Return the (X, Y) coordinate for the center point of the cell that contains the specified text.  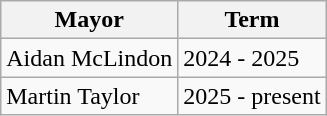
Term (252, 20)
Martin Taylor (90, 96)
2025 - present (252, 96)
Aidan McLindon (90, 58)
Mayor (90, 20)
2024 - 2025 (252, 58)
